Extract the [x, y] coordinate from the center of the cell holding the provided text.  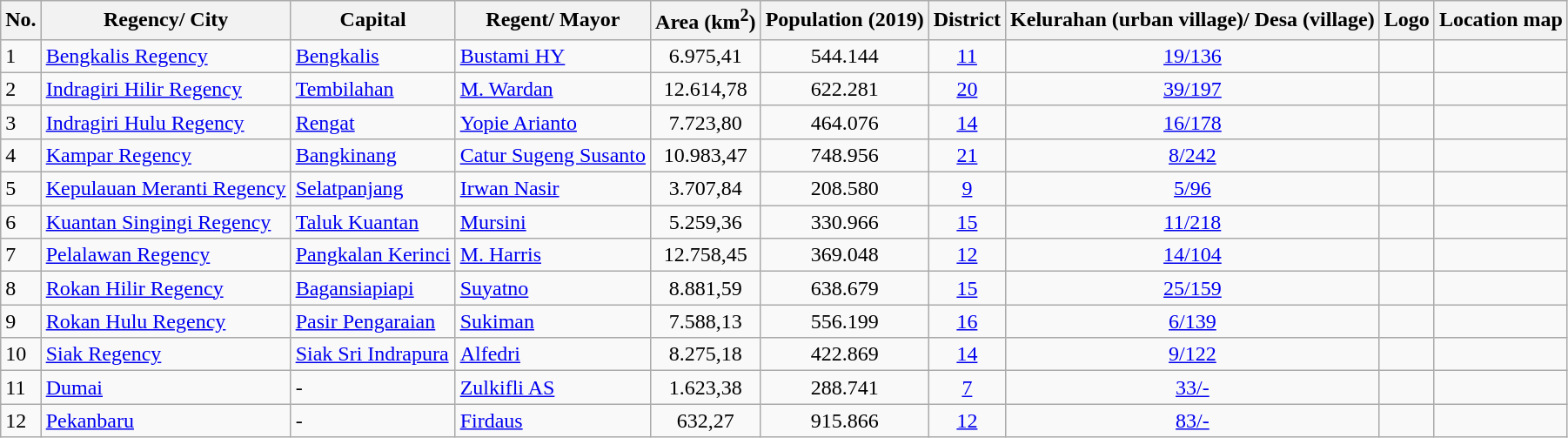
Indragiri Hilir Regency [165, 89]
6 [21, 222]
Kuantan Singingi Regency [165, 222]
No. [21, 21]
3.707,84 [707, 189]
8 [21, 288]
8/242 [1193, 155]
10.983,47 [707, 155]
12.614,78 [707, 89]
Location map [1500, 21]
208.580 [844, 189]
1.623,38 [707, 387]
Rokan Hulu Regency [165, 321]
14/104 [1193, 255]
Bustami HY [553, 56]
422.869 [844, 354]
Population (2019) [844, 21]
16/178 [1193, 122]
7.723,80 [707, 122]
5/96 [1193, 189]
16 [967, 321]
Pekanbaru [165, 421]
1 [21, 56]
Catur Sugeng Susanto [553, 155]
9/122 [1193, 354]
8.881,59 [707, 288]
Suyatno [553, 288]
5 [21, 189]
556.199 [844, 321]
M. Wardan [553, 89]
Kelurahan (urban village)/ Desa (village) [1193, 21]
638.679 [844, 288]
Irwan Nasir [553, 189]
330.966 [844, 222]
Siak Sri Indrapura [372, 354]
Bengkalis [372, 56]
Regent/ Mayor [553, 21]
Area (km2) [707, 21]
544.144 [844, 56]
Logo [1406, 21]
6.975,41 [707, 56]
Kepulauan Meranti Regency [165, 189]
3 [21, 122]
Dumai [165, 387]
Sukiman [553, 321]
Selatpanjang [372, 189]
288.741 [844, 387]
Pasir Pengaraian [372, 321]
6/139 [1193, 321]
21 [967, 155]
Capital [372, 21]
11/218 [1193, 222]
Kampar Regency [165, 155]
12.758,45 [707, 255]
4 [21, 155]
10 [21, 354]
632,27 [707, 421]
464.076 [844, 122]
Zulkifli AS [553, 387]
Indragiri Hulu Regency [165, 122]
83/- [1193, 421]
Mursini [553, 222]
369.048 [844, 255]
748.956 [844, 155]
M. Harris [553, 255]
25/159 [1193, 288]
Yopie Arianto [553, 122]
Alfedri [553, 354]
39/197 [1193, 89]
Siak Regency [165, 354]
Regency/ City [165, 21]
Firdaus [553, 421]
Tembilahan [372, 89]
District [967, 21]
Bagansiapiapi [372, 288]
19/136 [1193, 56]
Rengat [372, 122]
Bengkalis Regency [165, 56]
7.588,13 [707, 321]
Pangkalan Kerinci [372, 255]
20 [967, 89]
Pelalawan Regency [165, 255]
33/- [1193, 387]
Taluk Kuantan [372, 222]
2 [21, 89]
915.866 [844, 421]
Rokan Hilir Regency [165, 288]
5.259,36 [707, 222]
8.275,18 [707, 354]
Bangkinang [372, 155]
622.281 [844, 89]
